Search for the cell housing the specified text and yield its (x, y) center coordinate. 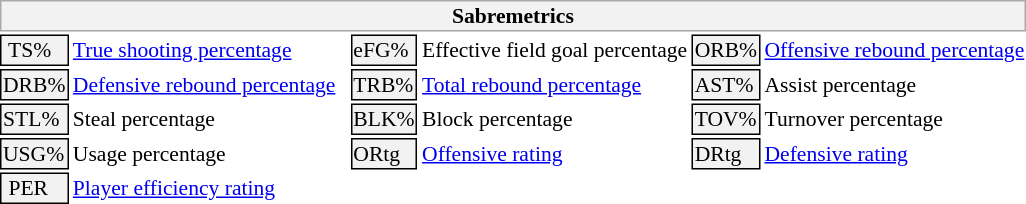
Turnover percentage (894, 120)
True shooting percentage (209, 50)
Offensive rebound percentage (894, 50)
TS% (34, 50)
Offensive rating (555, 154)
BLK% (384, 120)
STL% (34, 120)
Steal percentage (209, 120)
Effective field goal percentage (555, 50)
PER (34, 188)
Defensive rating (894, 154)
Defensive rebound percentage (209, 85)
DRB% (34, 85)
Total rebound percentage (555, 85)
eFG% (384, 50)
Sabremetrics (513, 16)
DRtg (726, 154)
TRB% (384, 85)
ORB% (726, 50)
Usage percentage (209, 154)
Player efficiency rating (209, 188)
Block percentage (555, 120)
ORtg (384, 154)
USG% (34, 154)
TOV% (726, 120)
Assist percentage (894, 85)
AST% (726, 85)
